Return [X, Y] of the center of cell containing provided text 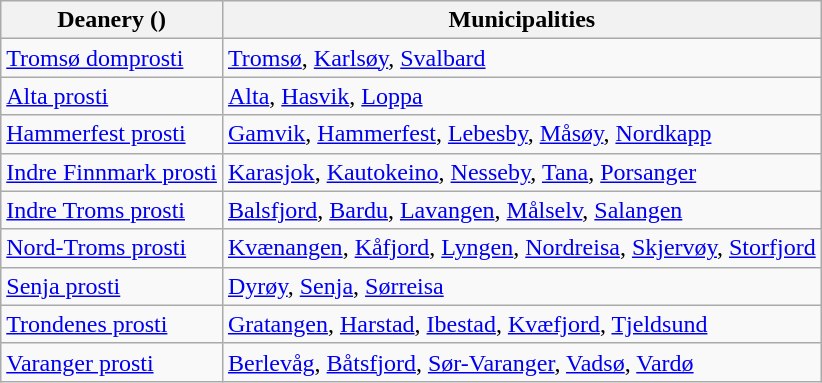
Gratangen, Harstad, Ibestad, Kvæfjord, Tjeldsund [522, 324]
Karasjok, Kautokeino, Nesseby, Tana, Porsanger [522, 172]
Senja prosti [112, 286]
Tromsø, Karlsøy, Svalbard [522, 58]
Trondenes prosti [112, 324]
Municipalities [522, 20]
Dyrøy, Senja, Sørreisa [522, 286]
Hammerfest prosti [112, 134]
Alta, Hasvik, Loppa [522, 96]
Alta prosti [112, 96]
Gamvik, Hammerfest, Lebesby, Måsøy, Nordkapp [522, 134]
Deanery () [112, 20]
Balsfjord, Bardu, Lavangen, Målselv, Salangen [522, 210]
Indre Troms prosti [112, 210]
Indre Finnmark prosti [112, 172]
Kvænangen, Kåfjord, Lyngen, Nordreisa, Skjervøy, Storfjord [522, 248]
Varanger prosti [112, 362]
Nord-Troms prosti [112, 248]
Tromsø domprosti [112, 58]
Berlevåg, Båtsfjord, Sør-Varanger, Vadsø, Vardø [522, 362]
